Detect which cell encompasses the target text, then output its (x, y) center coordinate. 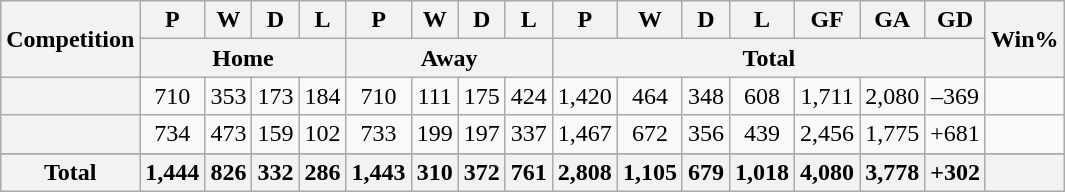
424 (528, 96)
1,444 (172, 172)
672 (650, 134)
348 (706, 96)
102 (322, 134)
310 (434, 172)
197 (482, 134)
Win% (1024, 39)
337 (528, 134)
111 (434, 96)
1,420 (584, 96)
356 (706, 134)
473 (228, 134)
+681 (956, 134)
2,080 (892, 96)
173 (276, 96)
159 (276, 134)
608 (762, 96)
2,808 (584, 172)
372 (482, 172)
Competition (70, 39)
4,080 (828, 172)
1,018 (762, 172)
175 (482, 96)
464 (650, 96)
1,105 (650, 172)
GD (956, 20)
439 (762, 134)
1,775 (892, 134)
286 (322, 172)
Home (243, 58)
733 (378, 134)
GF (828, 20)
1,711 (828, 96)
332 (276, 172)
184 (322, 96)
826 (228, 172)
1,467 (584, 134)
GA (892, 20)
734 (172, 134)
1,443 (378, 172)
353 (228, 96)
761 (528, 172)
679 (706, 172)
2,456 (828, 134)
+302 (956, 172)
199 (434, 134)
3,778 (892, 172)
–369 (956, 96)
Away (449, 58)
